Pinpoint the cell where the given text exists, returning its [X, Y] midpoint coordinate. 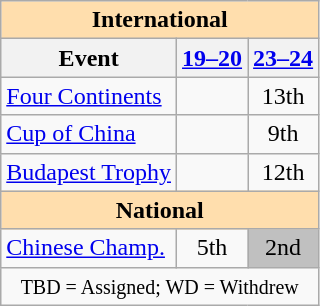
National [160, 210]
International [160, 20]
9th [284, 134]
Budapest Trophy [89, 172]
Four Continents [89, 96]
13th [284, 96]
TBD = Assigned; WD = Withdrew [160, 286]
5th [212, 248]
19–20 [212, 58]
Cup of China [89, 134]
Chinese Champ. [89, 248]
12th [284, 172]
23–24 [284, 58]
Event [89, 58]
2nd [284, 248]
